Determine the [x, y] coordinate at the center of the cell enclosing the given text.  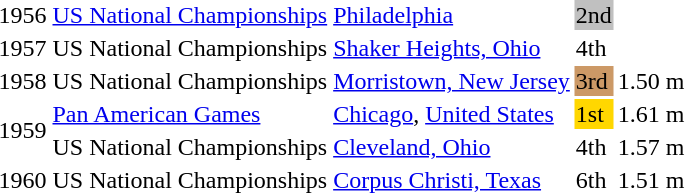
2nd [594, 15]
Shaker Heights, Ohio [452, 48]
Pan American Games [190, 114]
Morristown, New Jersey [452, 81]
Chicago, United States [452, 114]
Cleveland, Ohio [452, 147]
1st [594, 114]
3rd [594, 81]
Philadelphia [452, 15]
